From the cell containing the given text, extract its center point as [X, Y] coordinate. 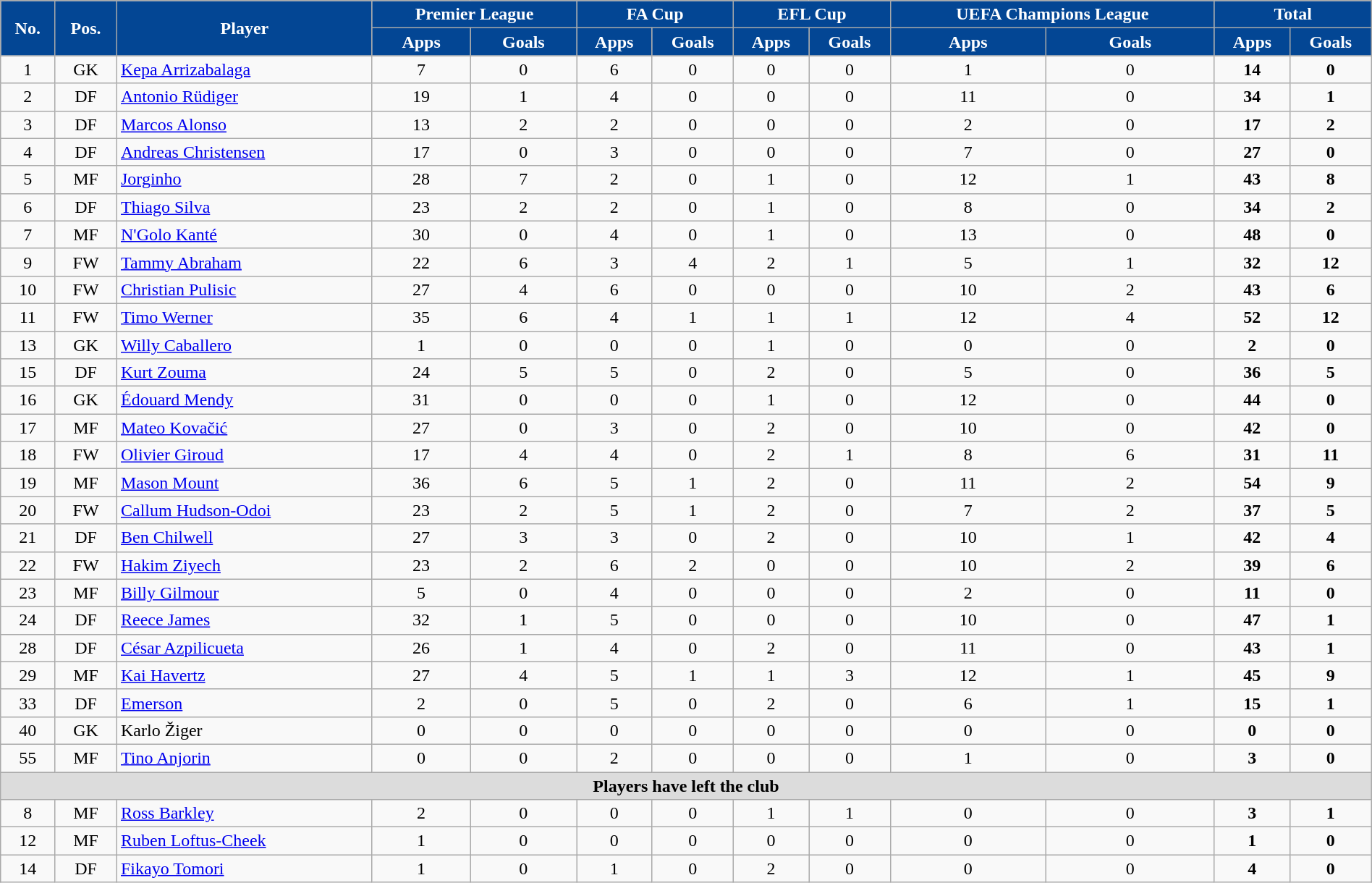
No. [27, 28]
Jorginho [245, 179]
Emerson [245, 703]
Premier League [474, 14]
55 [27, 758]
54 [1252, 483]
Kai Havertz [245, 675]
30 [421, 235]
Édouard Mendy [245, 400]
Hakim Ziyech [245, 565]
Kurt Zouma [245, 373]
Mateo Kovačić [245, 428]
40 [27, 730]
César Azpilicueta [245, 648]
21 [27, 538]
N'Golo Kanté [245, 235]
16 [27, 400]
Tino Anjorin [245, 758]
Player [245, 28]
45 [1252, 675]
52 [1252, 317]
FA Cup [656, 14]
Timo Werner [245, 317]
Ben Chilwell [245, 538]
Fikayo Tomori [245, 869]
UEFA Champions League [1052, 14]
Marcos Alonso [245, 124]
Callum Hudson-Odoi [245, 510]
48 [1252, 235]
Mason Mount [245, 483]
Antonio Rüdiger [245, 97]
35 [421, 317]
20 [27, 510]
29 [27, 675]
Kepa Arrizabalaga [245, 69]
26 [421, 648]
18 [27, 455]
Karlo Žiger [245, 730]
Ross Barkley [245, 814]
Willy Caballero [245, 345]
Andreas Christensen [245, 152]
Tammy Abraham [245, 262]
Olivier Giroud [245, 455]
Billy Gilmour [245, 593]
Reece James [245, 620]
37 [1252, 510]
Ruben Loftus-Cheek [245, 841]
Christian Pulisic [245, 290]
Players have left the club [686, 785]
Pos. [86, 28]
33 [27, 703]
47 [1252, 620]
39 [1252, 565]
Thiago Silva [245, 207]
Total [1292, 14]
44 [1252, 400]
EFL Cup [812, 14]
